For the text-containing cell, return its midpoint in [x, y] coordinate format. 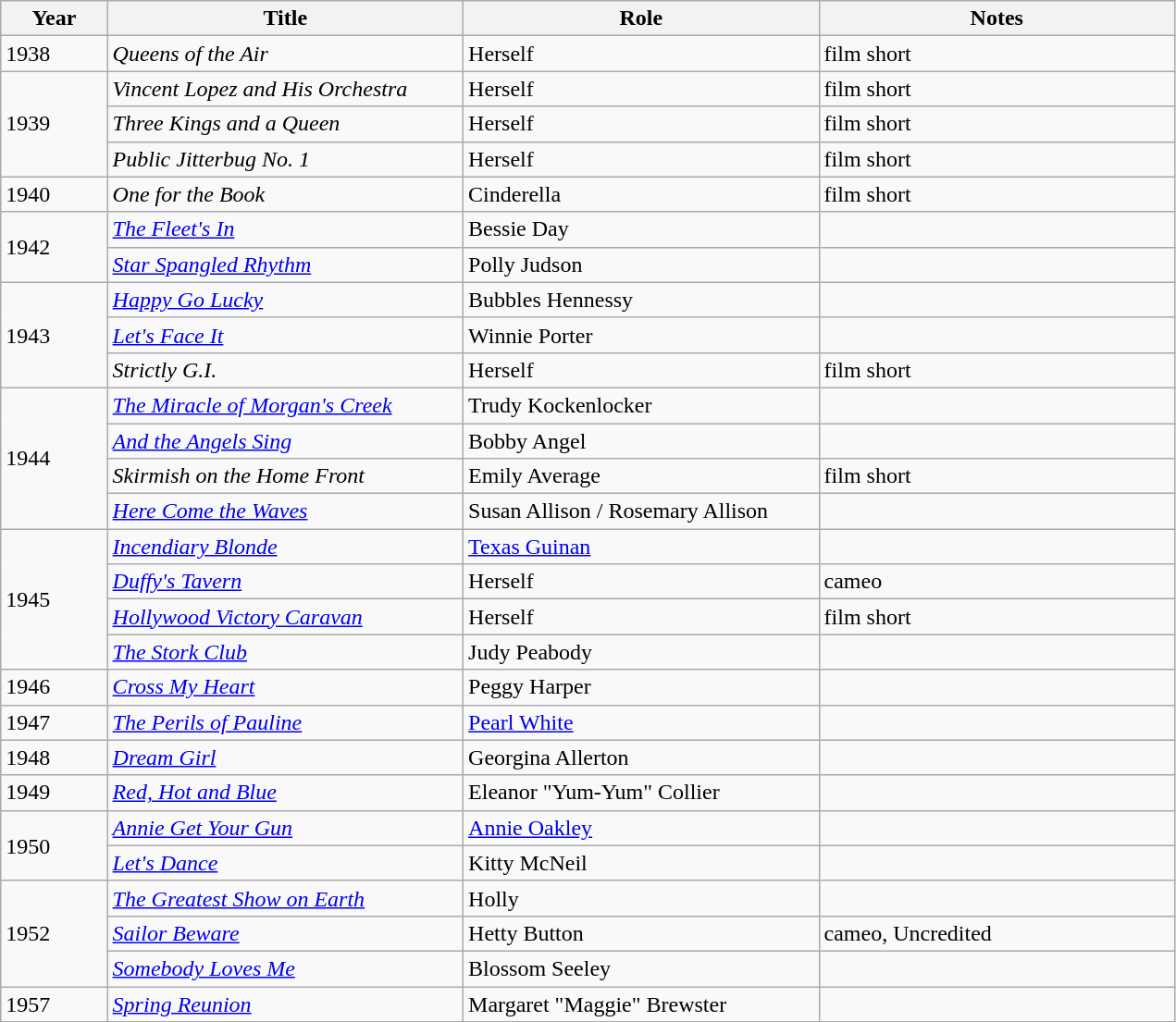
Notes [997, 18]
cameo, Uncredited [997, 933]
Margaret "Maggie" Brewster [641, 1004]
Let's Face It [285, 335]
Cinderella [641, 194]
The Stork Club [285, 652]
1943 [54, 335]
One for the Book [285, 194]
Queens of the Air [285, 54]
Title [285, 18]
1940 [54, 194]
Texas Guinan [641, 547]
Public Jitterbug No. 1 [285, 159]
Hollywood Victory Caravan [285, 617]
Annie Get Your Gun [285, 828]
Kitty McNeil [641, 863]
Peggy Harper [641, 687]
Holly [641, 898]
Cross My Heart [285, 687]
Winnie Porter [641, 335]
1957 [54, 1004]
Annie Oakley [641, 828]
1939 [54, 124]
Trudy Kockenlocker [641, 405]
Three Kings and a Queen [285, 124]
Pearl White [641, 722]
1952 [54, 933]
The Fleet's In [285, 229]
The Miracle of Morgan's Creek [285, 405]
Vincent Lopez and His Orchestra [285, 89]
Duffy's Tavern [285, 582]
Strictly G.I. [285, 370]
1950 [54, 845]
Hetty Button [641, 933]
Happy Go Lucky [285, 300]
Let's Dance [285, 863]
Star Spangled Rhythm [285, 265]
Emily Average [641, 476]
Georgina Allerton [641, 757]
The Perils of Pauline [285, 722]
Polly Judson [641, 265]
Sailor Beware [285, 933]
1945 [54, 599]
cameo [997, 582]
Year [54, 18]
Skirmish on the Home Front [285, 476]
Red, Hot and Blue [285, 793]
And the Angels Sing [285, 441]
Blossom Seeley [641, 968]
1944 [54, 458]
1947 [54, 722]
1948 [54, 757]
Spring Reunion [285, 1004]
Susan Allison / Rosemary Allison [641, 511]
Judy Peabody [641, 652]
1949 [54, 793]
Incendiary Blonde [285, 547]
1946 [54, 687]
Bubbles Hennessy [641, 300]
Somebody Loves Me [285, 968]
1942 [54, 247]
Dream Girl [285, 757]
Bessie Day [641, 229]
The Greatest Show on Earth [285, 898]
Bobby Angel [641, 441]
Eleanor "Yum-Yum" Collier [641, 793]
Role [641, 18]
1938 [54, 54]
Here Come the Waves [285, 511]
